From the cell containing the given text, extract its center point as (x, y) coordinate. 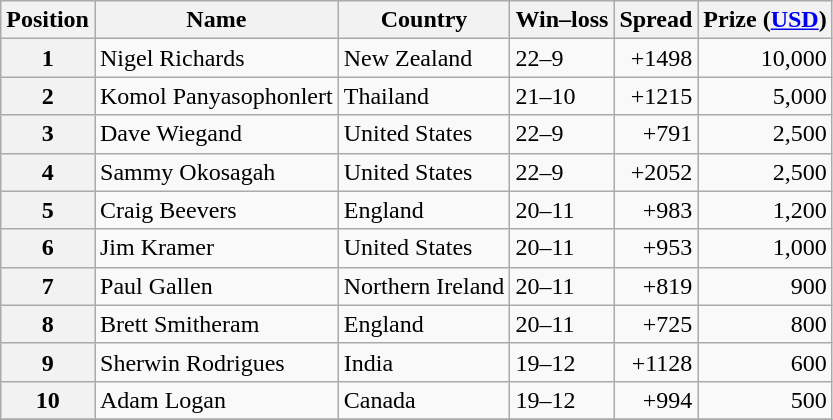
Brett Smitheram (216, 324)
+1215 (656, 96)
8 (48, 324)
Nigel Richards (216, 58)
+994 (656, 400)
10 (48, 400)
900 (765, 286)
Dave Wiegand (216, 134)
+725 (656, 324)
Country (424, 20)
4 (48, 172)
2 (48, 96)
+983 (656, 210)
5,000 (765, 96)
Jim Kramer (216, 248)
6 (48, 248)
Sammy Okosagah (216, 172)
+2052 (656, 172)
3 (48, 134)
+953 (656, 248)
Position (48, 20)
+1498 (656, 58)
9 (48, 362)
New Zealand (424, 58)
Prize (USD) (765, 20)
1,200 (765, 210)
Name (216, 20)
Adam Logan (216, 400)
800 (765, 324)
7 (48, 286)
5 (48, 210)
Komol Panyasophonlert (216, 96)
Thailand (424, 96)
Northern Ireland (424, 286)
1 (48, 58)
21–10 (562, 96)
500 (765, 400)
Spread (656, 20)
India (424, 362)
Paul Gallen (216, 286)
Win–loss (562, 20)
Craig Beevers (216, 210)
600 (765, 362)
1,000 (765, 248)
+1128 (656, 362)
+791 (656, 134)
10,000 (765, 58)
Canada (424, 400)
Sherwin Rodrigues (216, 362)
+819 (656, 286)
